Output the [X, Y] coordinate of the center of the cell containing the given text.  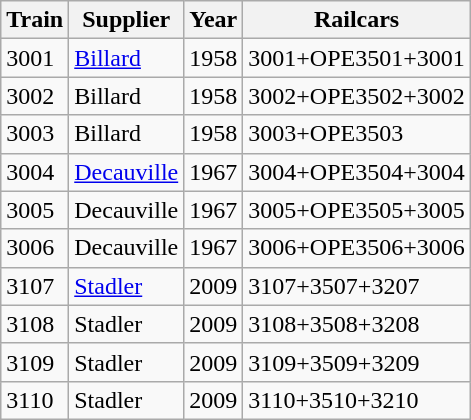
3001+OPE3501+3001 [356, 58]
3109+3509+3209 [356, 362]
Railcars [356, 20]
3002 [35, 96]
3107 [35, 286]
Train [35, 20]
3002+OPE3502+3002 [356, 96]
3108+3508+3208 [356, 324]
3109 [35, 362]
3107+3507+3207 [356, 286]
3006+OPE3506+3006 [356, 248]
3110 [35, 400]
3005 [35, 210]
3003 [35, 134]
Year [214, 20]
3004+OPE3504+3004 [356, 172]
3006 [35, 248]
Supplier [126, 20]
3003+OPE3503 [356, 134]
3004 [35, 172]
3001 [35, 58]
3108 [35, 324]
3110+3510+3210 [356, 400]
3005+OPE3505+3005 [356, 210]
